Search for the cell housing the specified text and yield its [x, y] center coordinate. 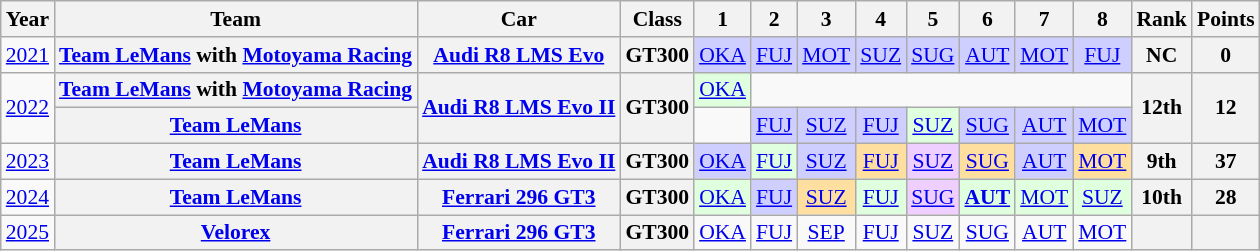
12th [1162, 108]
28 [1226, 197]
4 [880, 19]
7 [1044, 19]
Velorex [236, 233]
2021 [28, 55]
0 [1226, 55]
Points [1226, 19]
2024 [28, 197]
Team [236, 19]
2023 [28, 162]
2022 [28, 108]
9th [1162, 162]
Rank [1162, 19]
NC [1162, 55]
5 [932, 19]
Car [518, 19]
37 [1226, 162]
2025 [28, 233]
10th [1162, 197]
SEP [826, 233]
8 [1102, 19]
1 [722, 19]
Class [657, 19]
Year [28, 19]
2 [774, 19]
Audi R8 LMS Evo [518, 55]
3 [826, 19]
6 [987, 19]
12 [1226, 108]
